Return the [x, y] coordinate for the center point of the cell that contains the specified text.  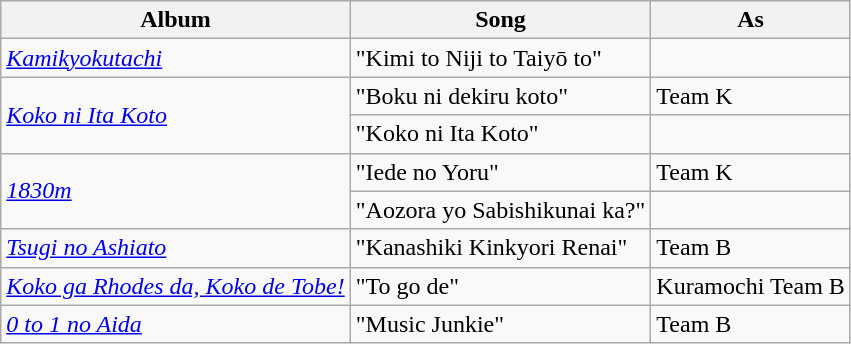
0 to 1 no Aida [176, 324]
As [751, 20]
"Boku ni dekiru koto" [500, 96]
"To go de" [500, 286]
Song [500, 20]
Album [176, 20]
"Kanashiki Kinkyori Renai" [500, 248]
Koko ni Ita Koto [176, 115]
"Iede no Yoru" [500, 172]
Kuramochi Team B [751, 286]
1830m [176, 191]
"Koko ni Ita Koto" [500, 134]
"Aozora yo Sabishikunai ka?" [500, 210]
"Kimi to Niji to Taiyō to" [500, 58]
Koko ga Rhodes da, Koko de Tobe! [176, 286]
Kamikyokutachi [176, 58]
"Music Junkie" [500, 324]
Tsugi no Ashiato [176, 248]
